Capture the cell that displays the provided text and extract its [X, Y] central coordinate. 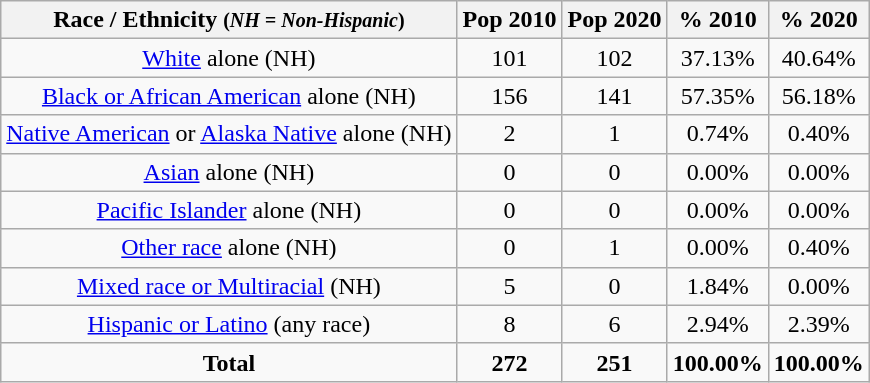
40.64% [818, 58]
0.74% [718, 134]
White alone (NH) [229, 58]
Pacific Islander alone (NH) [229, 210]
Asian alone (NH) [229, 172]
Hispanic or Latino (any race) [229, 324]
2 [510, 134]
56.18% [818, 96]
272 [510, 362]
2.94% [718, 324]
2.39% [818, 324]
101 [510, 58]
102 [614, 58]
Pop 2010 [510, 20]
Pop 2020 [614, 20]
251 [614, 362]
6 [614, 324]
Total [229, 362]
Race / Ethnicity (NH = Non-Hispanic) [229, 20]
Other race alone (NH) [229, 248]
156 [510, 96]
5 [510, 286]
Mixed race or Multiracial (NH) [229, 286]
% 2010 [718, 20]
8 [510, 324]
57.35% [718, 96]
Native American or Alaska Native alone (NH) [229, 134]
1.84% [718, 286]
37.13% [718, 58]
Black or African American alone (NH) [229, 96]
141 [614, 96]
% 2020 [818, 20]
